Find where the given text appears and provide that cell's center as [X, Y] coordinate. 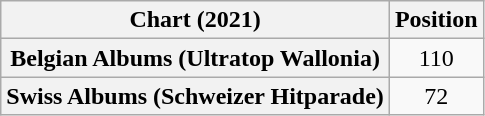
Swiss Albums (Schweizer Hitparade) [196, 96]
Position [436, 20]
Belgian Albums (Ultratop Wallonia) [196, 58]
72 [436, 96]
Chart (2021) [196, 20]
110 [436, 58]
